Output the [X, Y] coordinate of the center of the cell containing the given text.  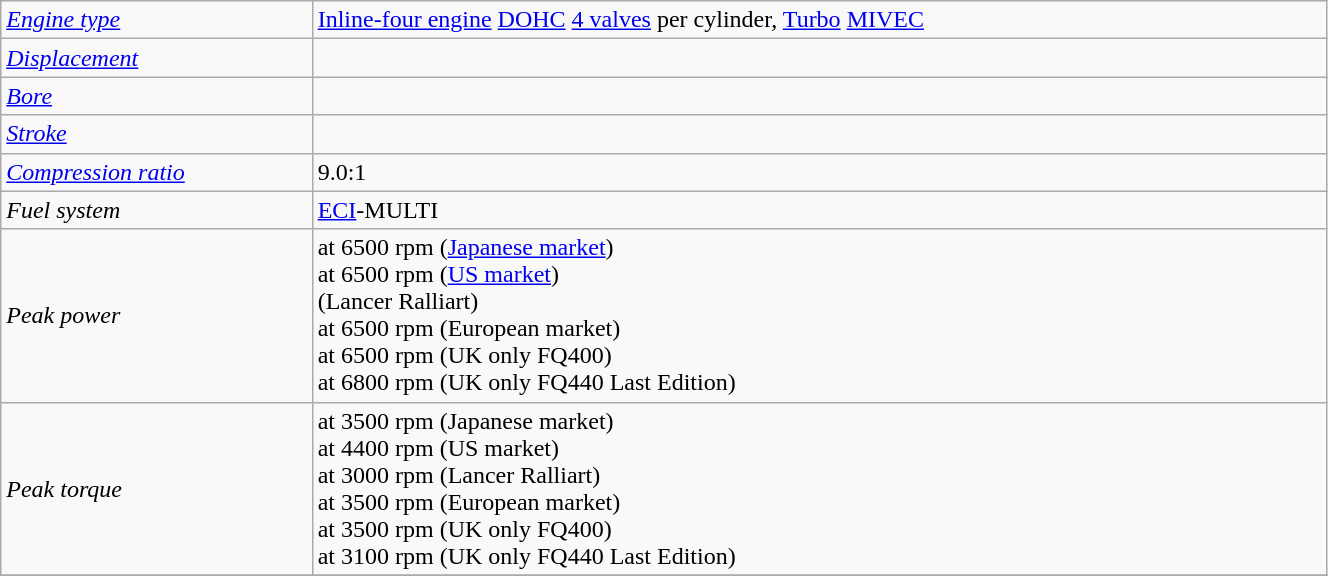
ECI-MULTI [819, 210]
Bore [156, 96]
Peak torque [156, 488]
Compression ratio [156, 172]
9.0:1 [819, 172]
Engine type [156, 20]
Fuel system [156, 210]
Displacement [156, 58]
Inline-four engine DOHC 4 valves per cylinder, Turbo MIVEC [819, 20]
Peak power [156, 316]
Stroke [156, 134]
